Determine the [x, y] coordinate at the center of the cell enclosing the given text.  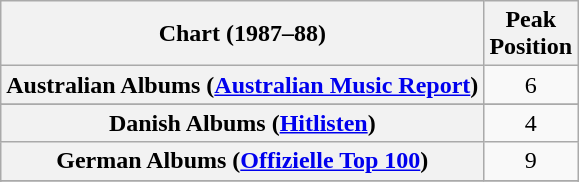
Australian Albums (Australian Music Report) [242, 85]
German Albums (Offizielle Top 100) [242, 161]
9 [531, 161]
6 [531, 85]
4 [531, 123]
PeakPosition [531, 34]
Chart (1987–88) [242, 34]
Danish Albums (Hitlisten) [242, 123]
